Scan for the cell matching the given text and deliver its (X, Y) coordinate at center. 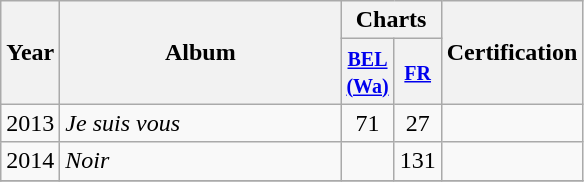
27 (418, 123)
Year (30, 52)
Album (200, 52)
Certification (512, 52)
Je suis vous (200, 123)
FR (418, 72)
131 (418, 161)
71 (368, 123)
2013 (30, 123)
Charts (391, 20)
Noir (200, 161)
BEL (Wa) (368, 72)
2014 (30, 161)
